Scan for the cell matching the given text and deliver its [X, Y] coordinate at center. 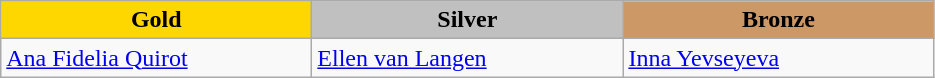
Bronze [778, 20]
Ana Fidelia Quirot [156, 58]
Inna Yevseyeva [778, 58]
Silver [468, 20]
Ellen van Langen [468, 58]
Gold [156, 20]
